Detect which cell encompasses the target text, then output its [x, y] center coordinate. 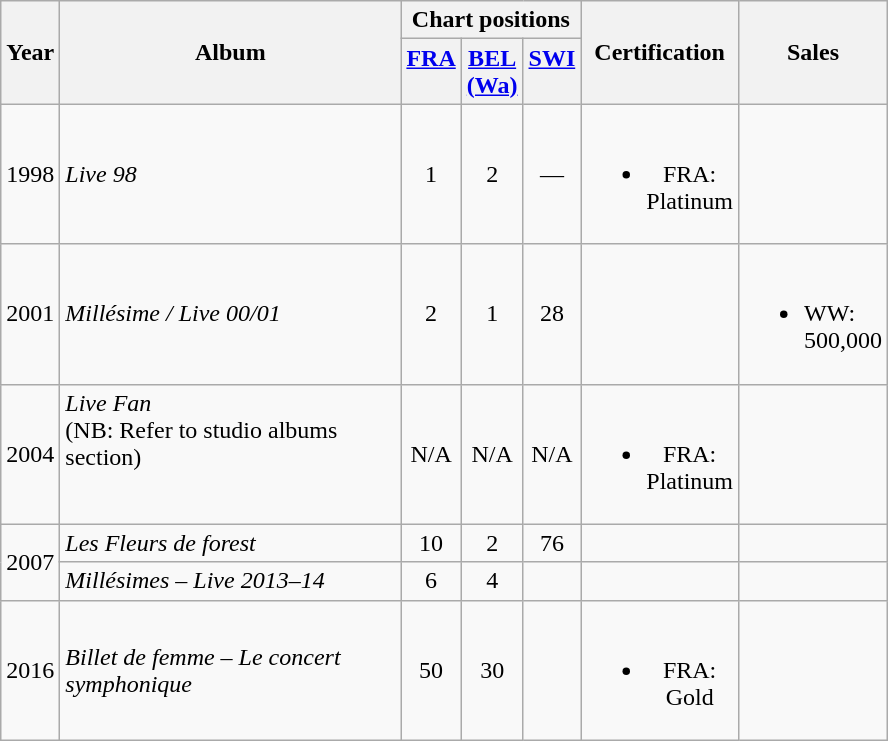
Live 98 [230, 174]
76 [552, 543]
Live Fan(NB: Refer to studio albums section) [230, 454]
2004 [30, 454]
Chart positions [491, 20]
SWI [552, 72]
6 [431, 581]
2016 [30, 670]
Year [30, 52]
2001 [30, 314]
Millésime / Live 00/01 [230, 314]
28 [552, 314]
10 [431, 543]
Sales [812, 52]
Album [230, 52]
4 [492, 581]
Billet de femme – Le concert symphonique [230, 670]
30 [492, 670]
50 [431, 670]
1998 [30, 174]
WW: 500,000 [812, 314]
Certification [660, 52]
— [552, 174]
FRA: Gold [660, 670]
BEL (Wa) [492, 72]
2007 [30, 562]
Les Fleurs de forest [230, 543]
Millésimes – Live 2013–14 [230, 581]
FRA [431, 72]
